Provide the [X, Y] coordinate of the cell's center where the given text is located.  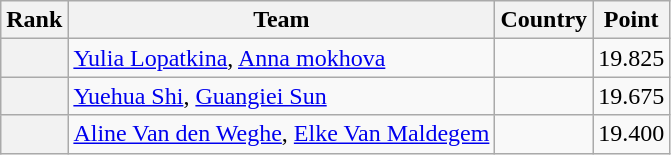
19.400 [632, 134]
Yuehua Shi, Guangiei Sun [282, 96]
19.675 [632, 96]
Country [544, 20]
Yulia Lopatkina, Anna mokhova [282, 58]
Aline Van den Weghe, Elke Van Maldegem [282, 134]
Team [282, 20]
Point [632, 20]
Rank [34, 20]
19.825 [632, 58]
